Output the (x, y) coordinate of the center of the cell containing the given text.  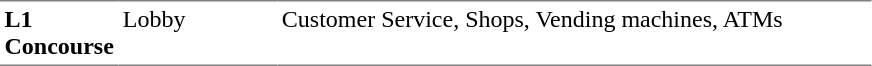
Lobby (198, 33)
Customer Service, Shops, Vending machines, ATMs (574, 33)
L1Concourse (59, 33)
